Provide the (X, Y) coordinate of the cell's center where the given text is located.  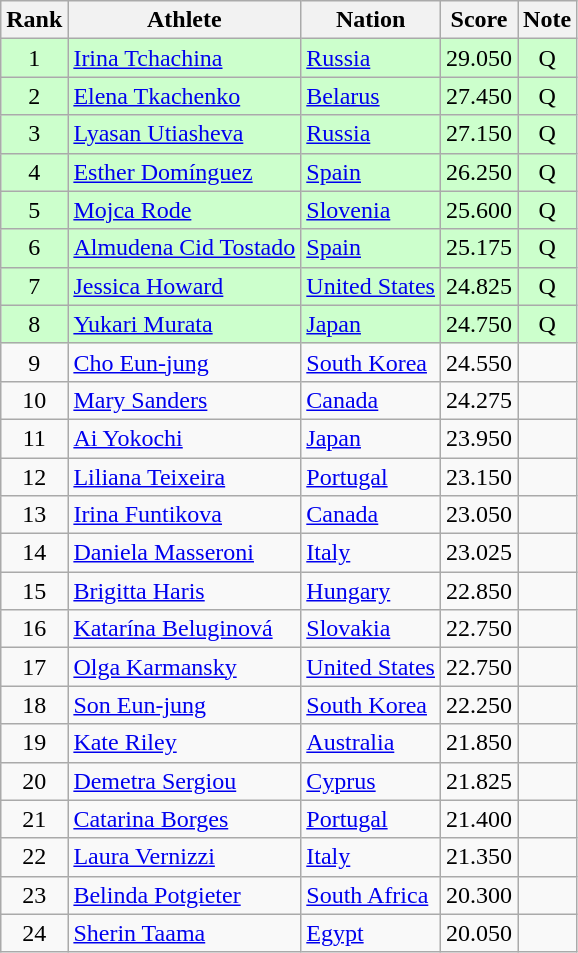
9 (34, 362)
27.150 (478, 134)
21.400 (478, 819)
22.850 (478, 591)
Slovenia (371, 210)
Score (478, 20)
Mary Sanders (184, 400)
5 (34, 210)
23.950 (478, 438)
13 (34, 515)
Belarus (371, 96)
17 (34, 667)
24 (34, 933)
29.050 (478, 58)
25.175 (478, 248)
Cho Eun-jung (184, 362)
Irina Tchachina (184, 58)
10 (34, 400)
Hungary (371, 591)
Brigitta Haris (184, 591)
4 (34, 172)
23.050 (478, 515)
South Africa (371, 895)
Kate Riley (184, 743)
Almudena Cid Tostado (184, 248)
Laura Vernizzi (184, 857)
Note (548, 20)
Katarína Beluginová (184, 629)
Catarina Borges (184, 819)
7 (34, 286)
20.050 (478, 933)
Australia (371, 743)
27.450 (478, 96)
11 (34, 438)
Egypt (371, 933)
6 (34, 248)
8 (34, 324)
21.825 (478, 781)
Nation (371, 20)
Elena Tkachenko (184, 96)
Lyasan Utiasheva (184, 134)
24.275 (478, 400)
Olga Karmansky (184, 667)
20 (34, 781)
2 (34, 96)
22 (34, 857)
21.350 (478, 857)
16 (34, 629)
Slovakia (371, 629)
24.825 (478, 286)
25.600 (478, 210)
24.750 (478, 324)
Irina Funtikova (184, 515)
Jessica Howard (184, 286)
Athlete (184, 20)
23.025 (478, 553)
Demetra Sergiou (184, 781)
Mojca Rode (184, 210)
Belinda Potgieter (184, 895)
15 (34, 591)
24.550 (478, 362)
Liliana Teixeira (184, 477)
18 (34, 705)
Ai Yokochi (184, 438)
Esther Domínguez (184, 172)
Son Eun-jung (184, 705)
Yukari Murata (184, 324)
3 (34, 134)
Rank (34, 20)
Sherin Taama (184, 933)
21 (34, 819)
12 (34, 477)
Cyprus (371, 781)
14 (34, 553)
23 (34, 895)
Daniela Masseroni (184, 553)
1 (34, 58)
20.300 (478, 895)
26.250 (478, 172)
22.250 (478, 705)
21.850 (478, 743)
19 (34, 743)
23.150 (478, 477)
